Determine the [x, y] coordinate at the center of the cell enclosing the given text.  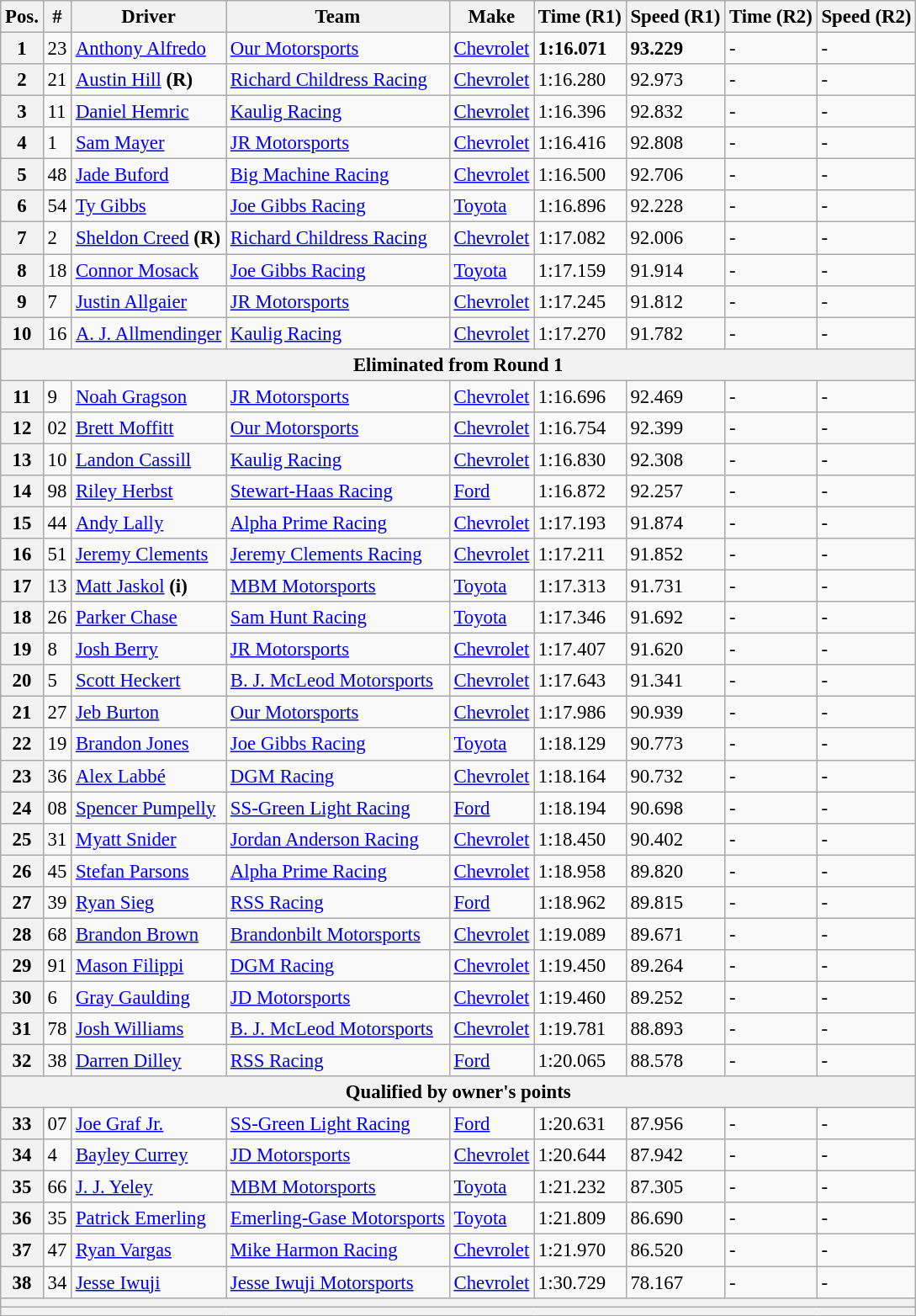
Sheldon Creed (R) [149, 238]
89.815 [675, 903]
1:16.280 [580, 80]
Ryan Vargas [149, 1250]
1:17.211 [580, 555]
1:20.631 [580, 1124]
68 [57, 934]
78.167 [675, 1282]
Pos. [22, 17]
Darren Dilley [149, 1061]
45 [57, 871]
91.852 [675, 555]
Joe Graf Jr. [149, 1124]
1:17.986 [580, 713]
1:18.962 [580, 903]
Stewart-Haas Racing [338, 491]
Time (R1) [580, 17]
1:16.830 [580, 459]
Mike Harmon Racing [338, 1250]
1:19.089 [580, 934]
91.812 [675, 301]
Jordan Anderson Racing [338, 839]
1:16.071 [580, 49]
93.229 [675, 49]
1:16.872 [580, 491]
1:21.809 [580, 1219]
92.308 [675, 459]
1:19.460 [580, 997]
91.874 [675, 523]
1:17.082 [580, 238]
28 [22, 934]
29 [22, 966]
1:17.193 [580, 523]
92.706 [675, 175]
1:17.159 [580, 270]
39 [57, 903]
90.732 [675, 776]
90.773 [675, 745]
91.692 [675, 618]
48 [57, 175]
Matt Jaskol (i) [149, 586]
1:17.245 [580, 301]
Jade Buford [149, 175]
91.341 [675, 681]
Stefan Parsons [149, 871]
Austin Hill (R) [149, 80]
Jeremy Clements Racing [338, 555]
98 [57, 491]
86.520 [675, 1250]
Noah Gragson [149, 396]
87.305 [675, 1187]
Mason Filippi [149, 966]
1:19.781 [580, 1029]
89.671 [675, 934]
Daniel Hemric [149, 112]
Team [338, 17]
51 [57, 555]
1:17.407 [580, 650]
A. J. Allmendinger [149, 333]
Jesse Iwuji Motorsports [338, 1282]
Ty Gibbs [149, 206]
92.832 [675, 112]
Speed (R2) [866, 17]
1:16.896 [580, 206]
Driver [149, 17]
3 [22, 112]
92.399 [675, 428]
Brett Moffitt [149, 428]
66 [57, 1187]
Landon Cassill [149, 459]
02 [57, 428]
54 [57, 206]
Connor Mosack [149, 270]
92.808 [675, 143]
Make [491, 17]
# [57, 17]
17 [22, 586]
1:18.164 [580, 776]
Brandon Brown [149, 934]
92.006 [675, 238]
1:17.313 [580, 586]
07 [57, 1124]
Sam Mayer [149, 143]
91.620 [675, 650]
20 [22, 681]
1:16.696 [580, 396]
1:30.729 [580, 1282]
Parker Chase [149, 618]
90.402 [675, 839]
Josh Berry [149, 650]
88.893 [675, 1029]
Jesse Iwuji [149, 1282]
24 [22, 808]
89.252 [675, 997]
J. J. Yeley [149, 1187]
90.698 [675, 808]
1:21.232 [580, 1187]
Jeb Burton [149, 713]
Spencer Pumpelly [149, 808]
Qualified by owner's points [458, 1092]
44 [57, 523]
08 [57, 808]
Andy Lally [149, 523]
22 [22, 745]
78 [57, 1029]
33 [22, 1124]
Eliminated from Round 1 [458, 364]
88.578 [675, 1061]
1:18.194 [580, 808]
1:20.065 [580, 1061]
86.690 [675, 1219]
Anthony Alfredo [149, 49]
92.469 [675, 396]
25 [22, 839]
Brandon Jones [149, 745]
1:18.129 [580, 745]
91.782 [675, 333]
32 [22, 1061]
87.942 [675, 1155]
92.257 [675, 491]
1:16.396 [580, 112]
Bayley Currey [149, 1155]
Ryan Sieg [149, 903]
Justin Allgaier [149, 301]
Time (R2) [771, 17]
12 [22, 428]
1:17.643 [580, 681]
91.731 [675, 586]
89.820 [675, 871]
Patrick Emerling [149, 1219]
1:21.970 [580, 1250]
1:17.346 [580, 618]
1:17.270 [580, 333]
Brandonbilt Motorsports [338, 934]
Jeremy Clements [149, 555]
91.914 [675, 270]
92.228 [675, 206]
Big Machine Racing [338, 175]
Josh Williams [149, 1029]
92.973 [675, 80]
Gray Gaulding [149, 997]
15 [22, 523]
87.956 [675, 1124]
Riley Herbst [149, 491]
Sam Hunt Racing [338, 618]
Alex Labbé [149, 776]
47 [57, 1250]
1:19.450 [580, 966]
1:16.416 [580, 143]
1:18.450 [580, 839]
1:20.644 [580, 1155]
91 [57, 966]
14 [22, 491]
1:16.754 [580, 428]
1:16.500 [580, 175]
30 [22, 997]
Speed (R1) [675, 17]
90.939 [675, 713]
89.264 [675, 966]
Myatt Snider [149, 839]
1:18.958 [580, 871]
Emerling-Gase Motorsports [338, 1219]
37 [22, 1250]
Scott Heckert [149, 681]
